Find where the given text appears and provide that cell's center as [x, y] coordinate. 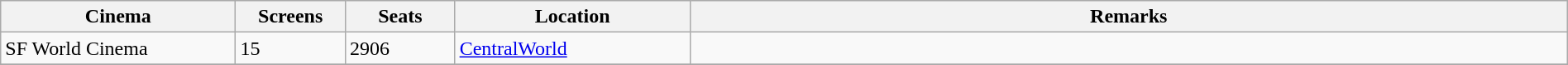
Remarks [1128, 17]
Cinema [118, 17]
Screens [291, 17]
Location [572, 17]
15 [291, 48]
SF World Cinema [118, 48]
Seats [400, 17]
CentralWorld [572, 48]
2906 [400, 48]
